From the cell containing the given text, extract its center point as [X, Y] coordinate. 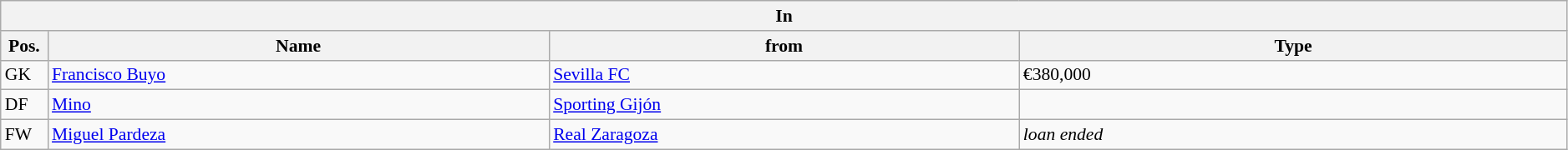
In [784, 16]
Sevilla FC [784, 75]
Real Zaragoza [784, 135]
from [784, 46]
loan ended [1293, 135]
Type [1293, 46]
Pos. [24, 46]
Sporting Gijón [784, 105]
Miguel Pardeza [298, 135]
GK [24, 75]
Name [298, 46]
FW [24, 135]
€380,000 [1293, 75]
Francisco Buyo [298, 75]
DF [24, 105]
Mino [298, 105]
